Extract the (x, y) coordinate from the center of the cell holding the provided text.  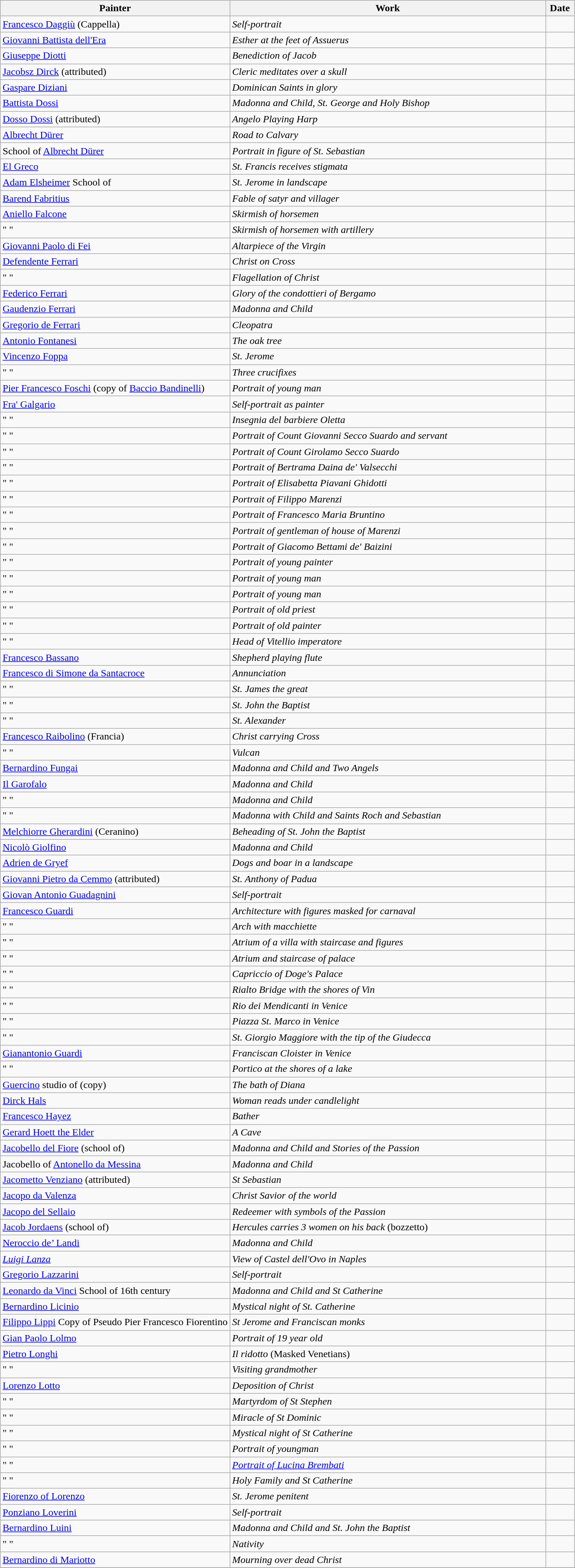
St. Francis receives stigmata (388, 166)
Bernardino di Mariotto (115, 1560)
Pier Francesco Foschi (copy of Baccio Bandinelli) (115, 388)
Jacobello del Fiore (school of) (115, 1148)
Portrait of Giacomo Bettami de' Baizini (388, 547)
Mystical night of St Catherine (388, 1433)
Madonna and Child and St Catherine (388, 1291)
Fable of satyr and villager (388, 198)
Fiorenzo of Lorenzo (115, 1496)
Christ carrying Cross (388, 737)
Portrait of young painter (388, 562)
Albrecht Dürer (115, 135)
Adrien de Gryef (115, 863)
Rio dei Mendicanti in Venice (388, 1006)
Francesco Raibolino (Francia) (115, 737)
Portrait of old painter (388, 626)
Madonna and Child and Two Angels (388, 768)
Leonardo da Vinci School of 16th century (115, 1291)
Portrait of Count Giovanni Secco Suardo and servant (388, 435)
Painter (115, 8)
Bernardino Fungai (115, 768)
Nicolò Giolfino (115, 847)
Madonna and Child and Stories of the Passion (388, 1148)
Francesco di Simone da Santacroce (115, 673)
Benediction of Jacob (388, 56)
Dominican Saints in glory (388, 87)
Portrait of Bertrama Daina de' Valsecchi (388, 467)
Head of Vitellio imperatore (388, 641)
Federico Ferrari (115, 293)
Esther at the feet of Assuerus (388, 40)
St. Giorgio Maggiore with the tip of the Giudecca (388, 1037)
Gian Paolo Lolmo (115, 1338)
Fra' Galgario (115, 404)
Jacometto Venziano (attributed) (115, 1180)
Portrait of Filippo Marenzi (388, 499)
St Jerome and Franciscan monks (388, 1322)
Giovanni Paolo di Fei (115, 246)
Architecture with figures masked for carnaval (388, 910)
Christ Savior of the world (388, 1195)
Capriccio of Doge's Palace (388, 974)
Skirmish of horsemen (388, 214)
Giuseppe Diotti (115, 56)
Neroccio de’ Landi (115, 1243)
Portrait of Elisabetta Piavani Ghidotti (388, 483)
Gianantonio Guardi (115, 1053)
Jacobsz Dirck (attributed) (115, 72)
Jacobello of Antonello da Messina (115, 1164)
Defendente Ferrari (115, 262)
Portrait of old priest (388, 610)
Il Garofalo (115, 784)
Ponziano Loverini (115, 1512)
School of Albrecht Dürer (115, 151)
Christ on Cross (388, 262)
Angelo Playing Harp (388, 119)
Altarpiece of the Virgin (388, 246)
Cleric meditates over a skull (388, 72)
Barend Fabritius (115, 198)
Portrait of Francesco Maria Bruntino (388, 515)
St. Jerome penitent (388, 1496)
Giovan Antonio Guadagnini (115, 895)
Hercules carries 3 women on his back (bozzetto) (388, 1227)
Lorenzo Lotto (115, 1385)
Madonna and Child and St. John the Baptist (388, 1528)
Gaspare Diziani (115, 87)
Atrium of a villa with staircase and figures (388, 942)
Visiting grandmother (388, 1370)
Redeemer with symbols of the Passion (388, 1212)
Francesco Hayez (115, 1116)
Arch with macchiette (388, 926)
St. James the great (388, 689)
Bather (388, 1116)
View of Castel dell'Ovo in Naples (388, 1259)
Gregorio de Ferrari (115, 325)
Date (560, 8)
Dirck Hals (115, 1101)
Francesco Guardi (115, 910)
Dogs and boar in a landscape (388, 863)
Il ridotto (Masked Venetians) (388, 1354)
Pietro Longhi (115, 1354)
Jacopo da Valenza (115, 1195)
St. Alexander (388, 721)
St. Anthony of Padua (388, 879)
Giovanni Pietro da Cemmo (attributed) (115, 879)
Road to Calvary (388, 135)
Work (388, 8)
Adam Elsheimer School of (115, 182)
Annunciation (388, 673)
St. John the Baptist (388, 705)
Holy Family and St Catherine (388, 1481)
Filippo Lippi Copy of Pseudo Pier Francesco Fiorentino (115, 1322)
Deposition of Christ (388, 1385)
Luigi Lanza (115, 1259)
Battista Dossi (115, 103)
Jacopo del Sellaio (115, 1212)
Portrait in figure of St. Sebastian (388, 151)
Portrait of Lucina Brembati (388, 1464)
Gerard Hoett the Elder (115, 1132)
Guercino studio of (copy) (115, 1085)
Martyrdom of St Stephen (388, 1401)
Vincenzo Foppa (115, 356)
Francesco Bassano (115, 657)
St. Jerome in landscape (388, 182)
Self-portrait as painter (388, 404)
Atrium and staircase of palace (388, 958)
Melchiorre Gherardini (Ceranino) (115, 831)
Nativity (388, 1544)
Portrait of 19 year old (388, 1338)
A Cave (388, 1132)
Portrait of gentleman of house of Marenzi (388, 531)
Dosso Dossi (attributed) (115, 119)
Gregorio Lazzarini (115, 1275)
Jacob Jordaens (school of) (115, 1227)
Bernardino Luini (115, 1528)
Shepherd playing flute (388, 657)
Francesco Daggiù (Cappella) (115, 24)
Madonna with Child and Saints Roch and Sebastian (388, 816)
Glory of the condottieri of Bergamo (388, 293)
Gaudenzio Ferrari (115, 309)
Mystical night of St. Catherine (388, 1306)
Insegnia del barbiere Oletta (388, 420)
Three crucifixes (388, 372)
Woman reads under candlelight (388, 1101)
Bernardino Licinio (115, 1306)
The oak tree (388, 341)
Giovanni Battista dell'Era (115, 40)
Franciscan Cloister in Venice (388, 1053)
Rialto Bridge with the shores of Vin (388, 990)
Miracle of St Dominic (388, 1417)
St. Jerome (388, 356)
Vulcan (388, 752)
El Greco (115, 166)
Piazza St. Marco in Venice (388, 1021)
Portico at the shores of a lake (388, 1069)
Flagellation of Christ (388, 277)
Madonna and Child, St. George and Holy Bishop (388, 103)
Mourning over dead Christ (388, 1560)
Skirmish of horsemen with artillery (388, 230)
Aniello Falcone (115, 214)
Antonio Fontanesi (115, 341)
Beheading of St. John the Baptist (388, 831)
The bath of Diana (388, 1085)
Cleopatra (388, 325)
St Sebastian (388, 1180)
Portrait of Count Girolamo Secco Suardo (388, 451)
Portrait of youngman (388, 1449)
